Find where the given text appears and provide that cell's center as [X, Y] coordinate. 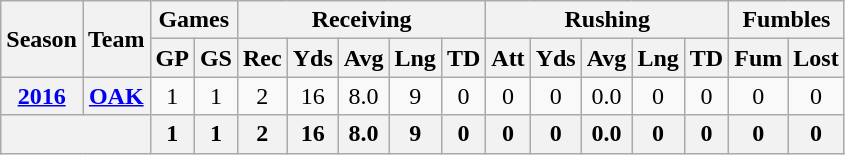
Rec [262, 58]
OAK [116, 96]
Receiving [361, 20]
Season [42, 39]
Rushing [608, 20]
GS [216, 58]
Games [194, 20]
Team [116, 39]
Fumbles [786, 20]
GP [172, 58]
Att [508, 58]
2016 [42, 96]
Lost [816, 58]
Fum [758, 58]
